Scan for the cell matching the given text and deliver its [X, Y] coordinate at center. 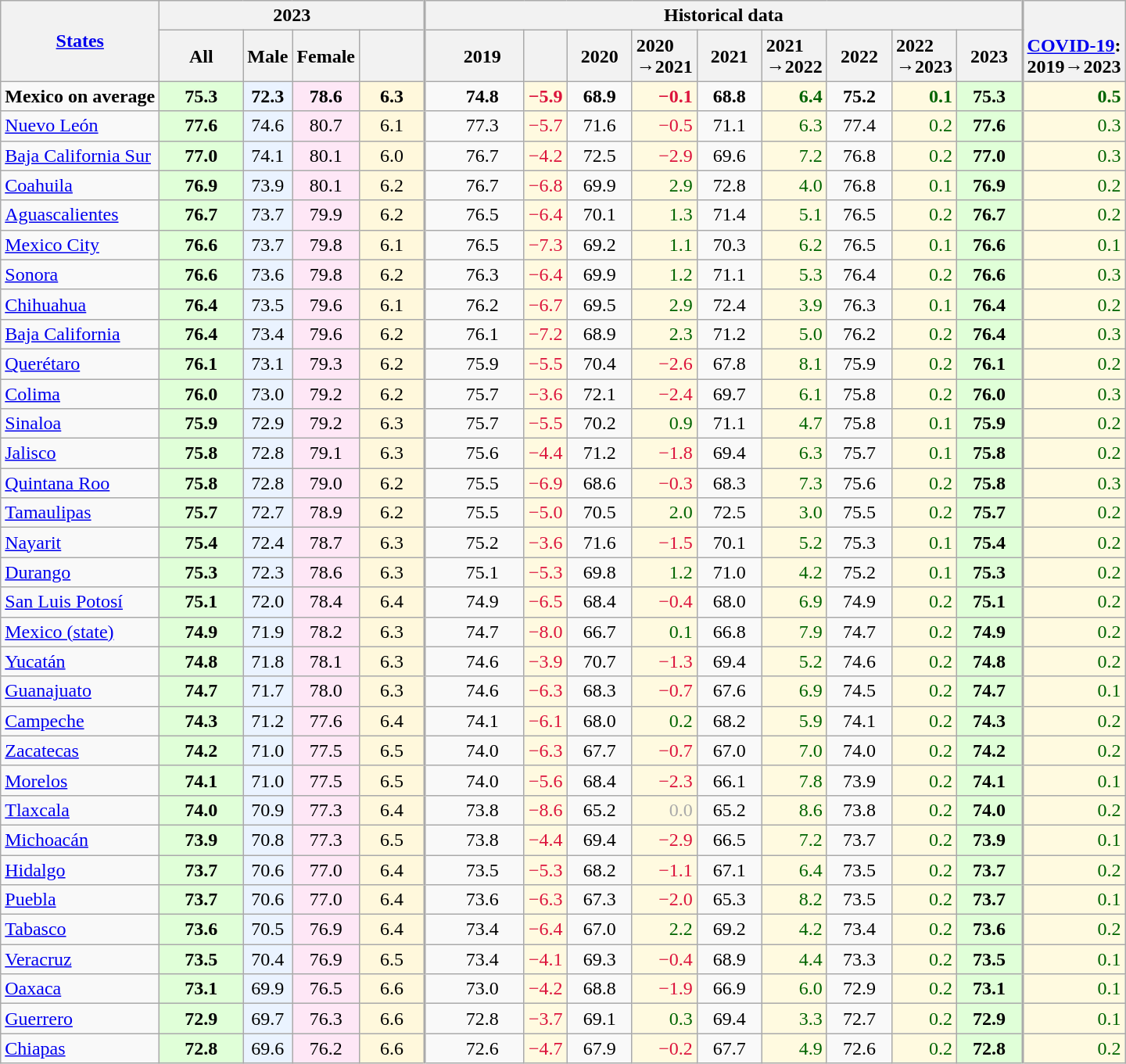
2.3 [665, 334]
2022 [859, 56]
2021→2022 [794, 56]
3.9 [794, 304]
Mexico City [80, 245]
78.0 [326, 691]
2.2 [665, 930]
80.7 [326, 126]
−5.7 [546, 126]
States [80, 41]
−7.3 [546, 245]
71.7 [267, 691]
−1.9 [665, 989]
65.3 [729, 900]
8.6 [794, 810]
Coahuila [80, 185]
79.3 [326, 364]
66.1 [729, 780]
Jalisco [80, 453]
66.9 [729, 989]
−1.1 [665, 870]
−6.8 [546, 185]
−3.9 [546, 661]
−2.3 [665, 780]
Guanajuato [80, 691]
74.5 [859, 691]
Tabasco [80, 930]
Zacatecas [80, 751]
2021 [729, 56]
66.7 [599, 632]
78.1 [326, 661]
67.8 [729, 364]
7.9 [794, 632]
Tlaxcala [80, 810]
5.9 [794, 721]
Sinaloa [80, 424]
1.1 [665, 245]
−2.6 [665, 364]
Mexico on average [80, 96]
69.8 [599, 572]
Nayarit [80, 543]
−1.8 [665, 453]
−0.5 [665, 126]
79.0 [326, 483]
70.9 [267, 810]
4.9 [794, 1048]
70.3 [729, 245]
3.3 [794, 1019]
COVID-19:2019→2023 [1074, 41]
78.9 [326, 513]
67.3 [599, 900]
Hidalgo [80, 870]
San Luis Potosí [80, 602]
70.7 [599, 661]
67.1 [729, 870]
−0.1 [665, 96]
−6.7 [546, 304]
Female [326, 56]
−2.0 [665, 900]
0.0 [665, 810]
−8.6 [546, 810]
78.4 [326, 602]
−6.1 [546, 721]
−5.6 [546, 780]
66.5 [729, 840]
2020→2021 [665, 56]
−4.7 [546, 1048]
5.0 [794, 334]
−6.9 [546, 483]
−3.7 [546, 1019]
Querétaro [80, 364]
2022→2023 [924, 56]
Baja California [80, 334]
5.3 [794, 274]
−4.1 [546, 959]
Colima [80, 393]
69.3 [599, 959]
−5.9 [546, 96]
69.1 [599, 1019]
8.1 [794, 364]
7.3 [794, 483]
3.0 [794, 513]
Sonora [80, 274]
69.5 [599, 304]
Puebla [80, 900]
Oaxaca [80, 989]
5.1 [794, 215]
Veracruz [80, 959]
All [202, 56]
4.0 [794, 185]
Chiapas [80, 1048]
Morelos [80, 780]
8.2 [794, 900]
−0.3 [665, 483]
67.9 [599, 1048]
7.0 [794, 751]
−1.3 [665, 661]
72.0 [267, 602]
−8.0 [546, 632]
73.3 [859, 959]
Aguascalientes [80, 215]
70.2 [599, 424]
72.1 [599, 393]
71.4 [729, 215]
78.2 [326, 632]
77.4 [859, 126]
2019 [474, 56]
78.7 [326, 543]
−5.0 [546, 513]
Campeche [80, 721]
Male [267, 56]
Baja California Sur [80, 156]
Historical data [723, 16]
Mexico (state) [80, 632]
−0.2 [665, 1048]
Quintana Roo [80, 483]
−2.4 [665, 393]
2.0 [665, 513]
Chihuahua [80, 304]
71.8 [267, 661]
Yucatán [80, 661]
Guerrero [80, 1019]
70.8 [267, 840]
−6.5 [546, 602]
Nuevo León [80, 126]
4.7 [794, 424]
71.9 [267, 632]
1.3 [665, 215]
2020 [599, 56]
−1.5 [665, 543]
−7.2 [546, 334]
0.9 [665, 424]
68.6 [599, 483]
79.9 [326, 215]
0.5 [1074, 96]
Tamaulipas [80, 513]
79.1 [326, 453]
66.8 [729, 632]
Michoacán [80, 840]
67.6 [729, 691]
4.4 [794, 959]
7.8 [794, 780]
Durango [80, 572]
